Pinpoint the cell where the given text exists, returning its [X, Y] midpoint coordinate. 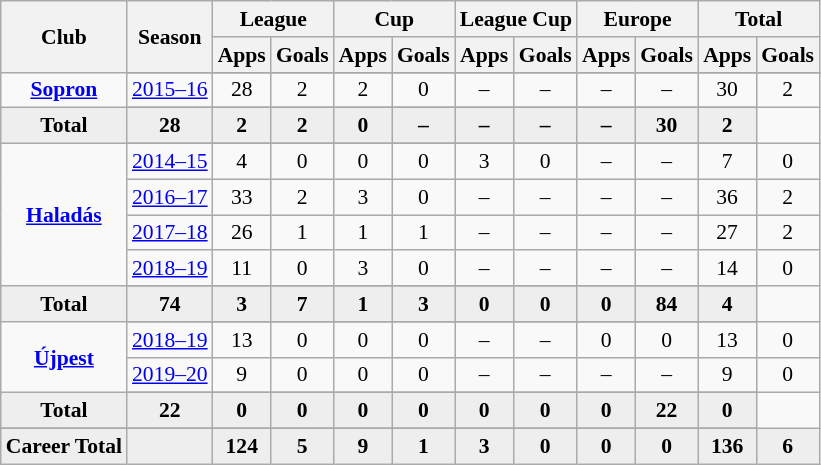
33 [242, 197]
Sopron [64, 90]
27 [727, 233]
Cup [394, 19]
2019–20 [170, 375]
124 [242, 447]
2016–17 [170, 197]
Career Total [64, 447]
6 [788, 447]
2015–16 [170, 90]
2014–15 [170, 162]
136 [727, 447]
2017–18 [170, 233]
74 [170, 304]
5 [302, 447]
11 [242, 269]
Europe [638, 19]
League Cup [516, 19]
Haladás [64, 215]
Season [170, 36]
14 [727, 269]
84 [666, 304]
Újpest [64, 358]
26 [242, 233]
36 [727, 197]
League [274, 19]
Club [64, 36]
